Capture the cell that displays the provided text and extract its [X, Y] central coordinate. 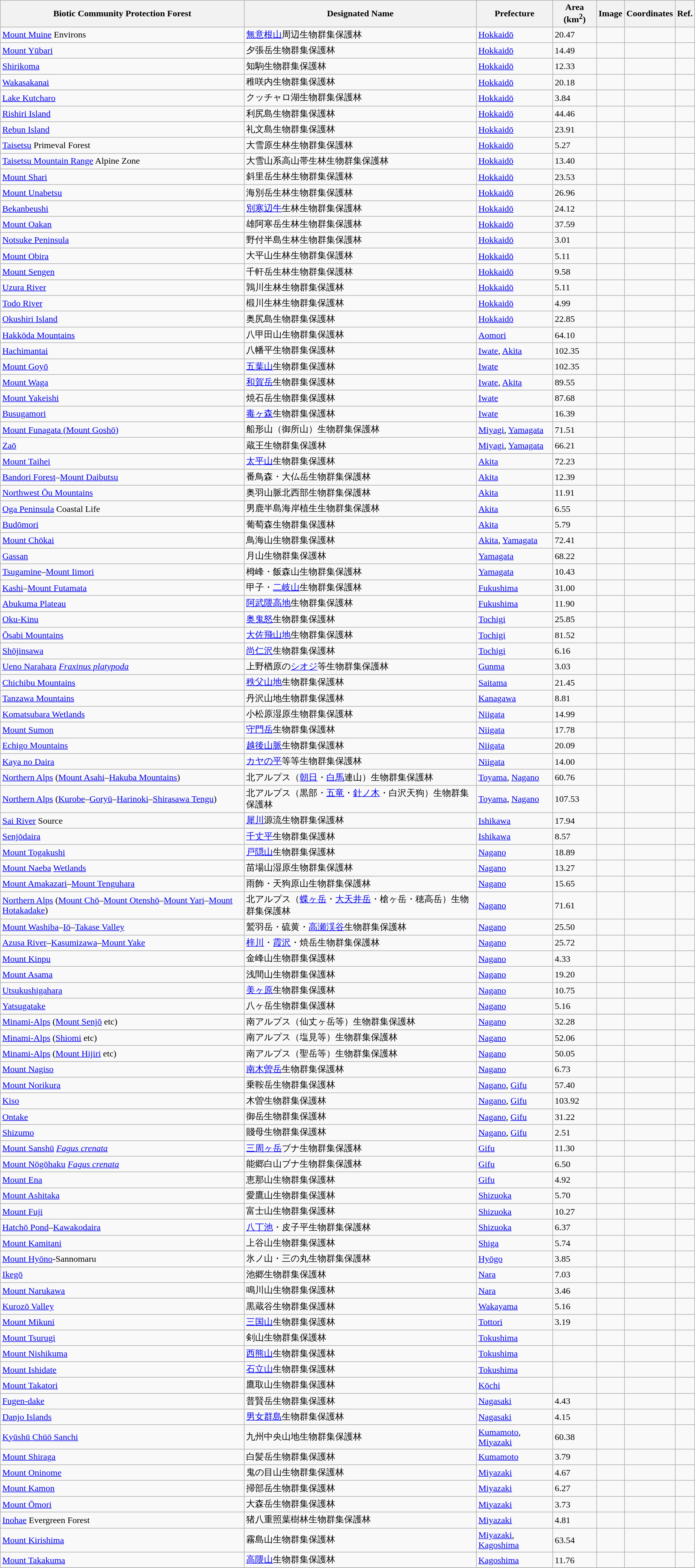
Mount Shiraga [123, 1457]
カヤの平等等生物群集保護林 [360, 762]
Taisetsu Primeval Forest [123, 146]
5.74 [575, 1243]
鳥海山生物群集保護林 [360, 540]
72.41 [575, 540]
Northern Alps (Mount Chō–Mount Otenshō–Mount Yari–Mount Hotakadake) [123, 905]
Hyōgo [515, 1259]
Kagoshima [515, 1560]
三国山生物群集保護林 [360, 1322]
6.16 [575, 651]
奥鬼怒生物群集保護林 [360, 619]
千丈平生物群集保護林 [360, 837]
Mount Nishikuma [123, 1353]
Mount Funagata (Mount Goshō) [123, 430]
雄阿寒岳生林生物群集保護林 [360, 224]
五葉山生物群集保護林 [360, 367]
能郷白山ブナ生物群集保護林 [360, 1164]
石立山生物群集保護林 [360, 1370]
3.19 [575, 1322]
15.65 [575, 884]
6.50 [575, 1164]
87.68 [575, 398]
Mount Kirishima [123, 1540]
32.28 [575, 1022]
68.22 [575, 556]
21.45 [575, 682]
Mount Washiba–Iō–Takase Valley [123, 927]
25.72 [575, 943]
木曽生物群集保護林 [360, 1101]
4.43 [575, 1401]
Kumamoto, Miyazaki [515, 1437]
大森岳生物群集保護林 [360, 1504]
浅間山生物群集保護林 [360, 975]
丹沢山地生物群集保護林 [360, 699]
Zaō [123, 445]
鳴川山生物群集保護林 [360, 1290]
戸隠山生物群集保護林 [360, 852]
焼石岳生物群集保護林 [360, 398]
美ヶ原生物群集保護林 [360, 990]
金峰山生物群集保護林 [360, 958]
64.10 [575, 335]
利尻島生物群集保護林 [360, 114]
3.84 [575, 98]
14.99 [575, 714]
南アルプス（聖岳等）生物群集保護林 [360, 1053]
Area (km2) [575, 14]
Bandori Forest–Mount Daibutsu [123, 477]
17.94 [575, 820]
3.73 [575, 1504]
Mount Ena [123, 1180]
上野楢原のシオジ等生物群集保護林 [360, 667]
3.46 [575, 1290]
52.06 [575, 1038]
Ref. [685, 14]
Hatchō Pond–Kawakodaira [123, 1227]
高隈山生物群集保護林 [360, 1560]
Ueno Narahara Fraxinus platypoda [123, 667]
26.96 [575, 193]
Saitama [515, 682]
71.51 [575, 430]
黒蔵谷生物群集保護林 [360, 1307]
北アルプス（朝日・白馬連山）生物群集保護林 [360, 777]
60.76 [575, 777]
3.79 [575, 1457]
千軒岳生林生物群集保護林 [360, 272]
Mount Yakeishi [123, 398]
掃部岳生物群集保護林 [360, 1489]
秩父山地生物群集保護林 [360, 682]
蔵王生物群集保護林 [360, 445]
恵那山生物群集保護林 [360, 1180]
31.00 [575, 588]
八ヶ岳生物群集保護林 [360, 1006]
鷹取山生物群集保護林 [360, 1385]
4.81 [575, 1520]
Mount Asama [123, 975]
9.58 [575, 272]
4.15 [575, 1417]
Yatsugatake [123, 1006]
Shirikoma [123, 66]
Mount Norikura [123, 1085]
別寒辺牛生林生物群集保護林 [360, 209]
氷ノ山・三の丸生物群集保護林 [360, 1259]
Tanzawa Mountains [123, 699]
Designated Name [360, 14]
Mount Tsurugi [123, 1338]
Shizumo [123, 1133]
大佐飛山地生物群集保護林 [360, 636]
栂峰・飯森山生物群集保護林 [360, 572]
Kashi–Mount Futamata [123, 588]
普賢岳生物群集保護林 [360, 1401]
57.40 [575, 1085]
Ikegō [123, 1275]
25.50 [575, 927]
Tsugamine–Mount Iimori [123, 572]
6.37 [575, 1227]
御岳生物群集保護林 [360, 1117]
八幡平生物群集保護林 [360, 351]
Budōmori [123, 525]
Northern Alps (Mount Asahi–Hakuba Mountains) [123, 777]
八甲田山生物群集保護林 [360, 335]
60.38 [575, 1437]
3.85 [575, 1259]
Northwest Ōu Mountains [123, 493]
8.81 [575, 699]
37.59 [575, 224]
クッチャロ湖生物群集保護林 [360, 98]
奥尻島生物群集保護林 [360, 319]
Mount Sumon [123, 730]
南アルプス（塩見等）生物群集保護林 [360, 1038]
20.18 [575, 82]
13.40 [575, 161]
Mount Togakushi [123, 852]
23.53 [575, 177]
野付半島生林生物群集保護林 [360, 241]
Senjōdaira [123, 837]
31.22 [575, 1117]
守門岳生物群集保護林 [360, 730]
Minami-Alps (Shiomi etc) [123, 1038]
Coordinates [650, 14]
大雪原生林生物群集保護林 [360, 146]
25.85 [575, 619]
Akita, Yamagata [515, 540]
10.75 [575, 990]
5.27 [575, 146]
越後山脈生物群集保護林 [360, 746]
Kyūshū Chūō Sanchi [123, 1437]
11.90 [575, 604]
Mount Shari [123, 177]
Mount Ōmori [123, 1504]
Shiga [515, 1243]
71.61 [575, 905]
雨飾・天狗原山生物群集保護林 [360, 884]
5.70 [575, 1196]
Bekanbeushi [123, 209]
Mount Muine Environs [123, 35]
Aomori [515, 335]
Okushiri Island [123, 319]
Sai River Source [123, 820]
Mount Obira [123, 256]
南アルプス（仙丈ヶ岳等）生物群集保護林 [360, 1022]
Kurozō Valley [123, 1307]
Mount Kamon [123, 1489]
Busugamori [123, 414]
九州中央山地生物群集保護林 [360, 1437]
24.12 [575, 209]
Tottori [515, 1322]
Mount Narukawa [123, 1290]
和賀岳生物群集保護林 [360, 382]
男鹿半島海岸植生生物群集保護林 [360, 509]
Mount Sengen [123, 272]
番鳥森・大仏岳生物群集保護林 [360, 477]
6.73 [575, 1069]
剣山生物群集保護林 [360, 1338]
Komatsubara Wetlands [123, 714]
Hachimantai [123, 351]
Mount Amakazari–Mount Tenguhara [123, 884]
鷲羽岳・硫黄・高瀬渓谷生物群集保護林 [360, 927]
Utsukushigahara [123, 990]
Fugen-dake [123, 1401]
66.21 [575, 445]
20.09 [575, 746]
19.20 [575, 975]
葡萄森生物群集保護林 [360, 525]
Inohae Evergreen Forest [123, 1520]
4.99 [575, 304]
苗場山湿原生物群集保護林 [360, 868]
夕張岳生物群集保護林 [360, 50]
11.30 [575, 1149]
4.92 [575, 1180]
Wakasakanai [123, 82]
10.27 [575, 1212]
奥羽山脈北西部生物群集保護林 [360, 493]
Uzura River [123, 287]
富士山生物群集保護林 [360, 1212]
Rishiri Island [123, 114]
甲子・二岐山生物群集保護林 [360, 588]
Mount Naeba Wetlands [123, 868]
Danjo Islands [123, 1417]
月山生物群集保護林 [360, 556]
20.47 [575, 35]
Miyazaki, Kagoshima [515, 1540]
南木曽岳生物群集保護林 [360, 1069]
Ontake [123, 1117]
Oga Peninsula Coastal Life [123, 509]
18.89 [575, 852]
72.23 [575, 461]
11.91 [575, 493]
Azusa River–Kasumizawa–Mount Yake [123, 943]
大平山生林生物群集保護林 [360, 256]
3.03 [575, 667]
17.78 [575, 730]
12.39 [575, 477]
賤母生物群集保護林 [360, 1133]
八丁池・皮子平生物群集保護林 [360, 1227]
毒ヶ森生物群集保護林 [360, 414]
北アルプス（黒部・五竜・針ノ木・白沢天狗）生物群集保護林 [360, 799]
Prefecture [515, 14]
14.00 [575, 762]
Kanagawa [515, 699]
Mount Kinpu [123, 958]
Mount Fuji [123, 1212]
Lake Kutcharo [123, 98]
白髪岳生物群集保護林 [360, 1457]
Notsuke Peninsula [123, 241]
3.01 [575, 241]
Todo River [123, 304]
稚咲内生物群集保護林 [360, 82]
Mount Kamitani [123, 1243]
Mount Oninome [123, 1473]
89.55 [575, 382]
81.52 [575, 636]
Mount Goyō [123, 367]
16.39 [575, 414]
Mount Yūbari [123, 50]
上谷山生物群集保護林 [360, 1243]
Rebun Island [123, 130]
猪八重照葉樹林生物群集保護林 [360, 1520]
44.46 [575, 114]
Mount Nōgōhaku Fagus crenata [123, 1164]
2.51 [575, 1133]
Kaya no Daira [123, 762]
Hakkōda Mountains [123, 335]
Minami-Alps (Mount Senjō etc) [123, 1022]
Chichibu Mountains [123, 682]
Mount Chōkai [123, 540]
知駒生物群集保護林 [360, 66]
無意根山周辺生物群集保護林 [360, 35]
礼文島生物群集保護林 [360, 130]
Mount Oakan [123, 224]
Kumamoto [515, 1457]
Abukuma Plateau [123, 604]
Mount Ishidate [123, 1370]
Gunma [515, 667]
西熊山生物群集保護林 [360, 1353]
三周ヶ岳ブナ生物群集保護林 [360, 1149]
鶉川生林生物群集保護林 [360, 287]
11.76 [575, 1560]
Northern Alps (Kurobe–Goryū–Harinoki–Shirasawa Tengu) [123, 799]
12.33 [575, 66]
鬼の目山生物群集保護林 [360, 1473]
6.55 [575, 509]
Mount Nagiso [123, 1069]
50.05 [575, 1053]
海別岳生林生物群集保護林 [360, 193]
Kiso [123, 1101]
4.33 [575, 958]
太平山生物群集保護林 [360, 461]
斜里岳生林生物群集保護林 [360, 177]
5.79 [575, 525]
尚仁沢生物群集保護林 [360, 651]
Mount Hyōno-Sannomaru [123, 1259]
7.03 [575, 1275]
Echigo Mountains [123, 746]
北アルプス（蝶ヶ岳・大天井岳・槍ヶ岳・穂高岳）生物群集保護林 [360, 905]
Mount Takatori [123, 1385]
Mount Takakuma [123, 1560]
22.85 [575, 319]
梓川・霞沢・焼岳生物群集保護林 [360, 943]
13.27 [575, 868]
103.92 [575, 1101]
男女群島生物群集保護林 [360, 1417]
阿武隈高地生物群集保護林 [360, 604]
Kōchi [515, 1385]
Ōsabi Mountains [123, 636]
10.43 [575, 572]
63.54 [575, 1540]
大雪山系高山帯生林生物群集保護林 [360, 161]
Gassan [123, 556]
Mount Taihei [123, 461]
14.49 [575, 50]
Taisetsu Mountain Range Alpine Zone [123, 161]
Mount Unabetsu [123, 193]
Wakayama [515, 1307]
犀川源流生物群集保護林 [360, 820]
乗鞍岳生物群集保護林 [360, 1085]
池郷生物群集保護林 [360, 1275]
霧島山生物群集保護林 [360, 1540]
Biotic Community Protection Forest [123, 14]
椴川生林生物群集保護林 [360, 304]
107.53 [575, 799]
23.91 [575, 130]
Oku-Kinu [123, 619]
Shōjinsawa [123, 651]
8.57 [575, 837]
6.27 [575, 1489]
船形山（御所山）生物群集保護林 [360, 430]
Mount Ashitaka [123, 1196]
小松原湿原生物群集保護林 [360, 714]
4.67 [575, 1473]
Mount Waga [123, 382]
愛鷹山生物群集保護林 [360, 1196]
Minami-Alps (Mount Hijiri etc) [123, 1053]
Mount Sanshū Fagus crenata [123, 1149]
Mount Mikuni [123, 1322]
Image [610, 14]
